Extract the (x, y) coordinate from the center of the cell holding the provided text.  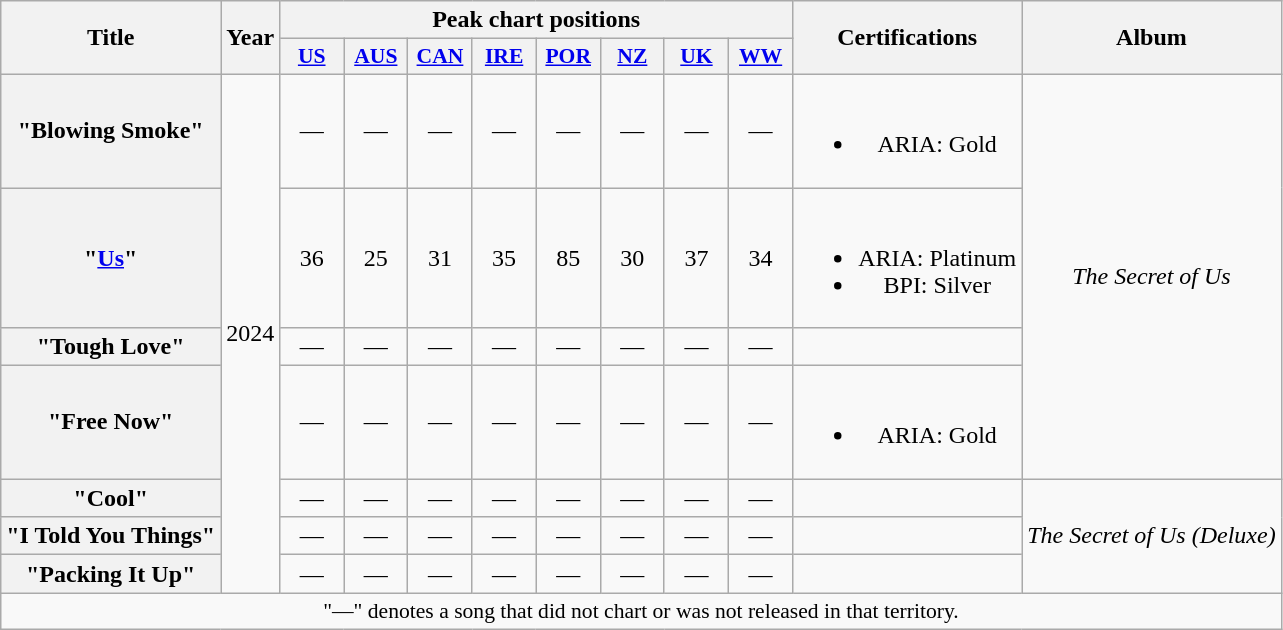
Certifications (908, 38)
The Secret of Us (1152, 276)
34 (761, 258)
"Free Now" (111, 422)
NZ (632, 57)
2024 (250, 333)
Album (1152, 38)
Year (250, 38)
Peak chart positions (536, 20)
WW (761, 57)
"Packing It Up" (111, 574)
AUS (376, 57)
"Tough Love" (111, 347)
Title (111, 38)
36 (312, 258)
"—" denotes a song that did not chart or was not released in that territory. (641, 611)
"Us" (111, 258)
IRE (504, 57)
"Cool" (111, 498)
UK (696, 57)
US (312, 57)
85 (568, 258)
ARIA: PlatinumBPI: Silver (908, 258)
37 (696, 258)
"Blowing Smoke" (111, 130)
35 (504, 258)
25 (376, 258)
30 (632, 258)
"I Told You Things" (111, 536)
31 (440, 258)
POR (568, 57)
The Secret of Us (Deluxe) (1152, 536)
CAN (440, 57)
